Detect which cell encompasses the target text, then output its [x, y] center coordinate. 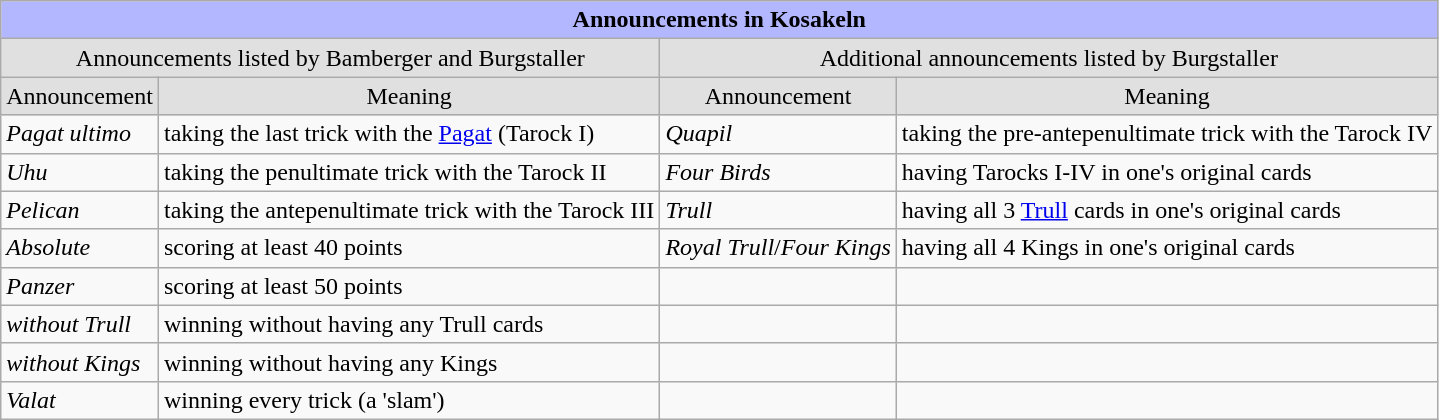
scoring at least 40 points [408, 248]
having Tarocks I-IV in one's original cards [1166, 172]
winning every trick (a 'slam') [408, 400]
having all 3 Trull cards in one's original cards [1166, 210]
taking the last trick with the Pagat (Tarock I) [408, 134]
Absolute [80, 248]
Four Birds [778, 172]
taking the pre-antepenultimate trick with the Tarock IV [1166, 134]
Quapil [778, 134]
scoring at least 50 points [408, 286]
Announcements listed by Bamberger and Burgstaller [330, 58]
Pelican [80, 210]
winning without having any Trull cards [408, 324]
Announcements in Kosakeln [720, 20]
without Trull [80, 324]
Trull [778, 210]
taking the penultimate trick with the Tarock II [408, 172]
Panzer [80, 286]
winning without having any Kings [408, 362]
Uhu [80, 172]
Additional announcements listed by Burgstaller [1049, 58]
Valat [80, 400]
Royal Trull/Four Kings [778, 248]
having all 4 Kings in one's original cards [1166, 248]
without Kings [80, 362]
taking the antepenultimate trick with the Tarock III [408, 210]
Pagat ultimo [80, 134]
